From the cell containing the given text, extract its center point as [X, Y] coordinate. 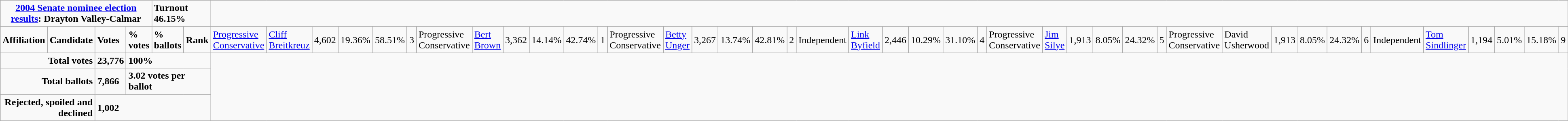
Turnout 46.15% [181, 14]
1 [603, 40]
4 [982, 40]
5 [1162, 40]
David Usherwood [1247, 40]
Rank [197, 40]
9 [1564, 40]
3,267 [705, 40]
Link Byfield [865, 40]
3,362 [516, 40]
2,446 [895, 40]
% votes [139, 40]
Tom Sindlinger [1445, 40]
Total ballots [48, 81]
42.74% [581, 40]
58.51% [390, 40]
Rejected, spoiled and declined [48, 107]
23,776 [111, 60]
% ballots [167, 40]
13.74% [735, 40]
4,602 [325, 40]
31.10% [960, 40]
100% [168, 60]
6 [1366, 40]
42.81% [770, 40]
7,866 [111, 81]
Jim Silye [1054, 40]
3 [412, 40]
5.01% [1509, 40]
Votes [111, 40]
15.18% [1542, 40]
Cliff Breitkreuz [289, 40]
Candidate [71, 40]
Betty Unger [678, 40]
10.29% [926, 40]
Bert Brown [487, 40]
3.02 votes per ballot [168, 81]
2004 Senate nominee election results: Drayton Valley-Calmar [76, 14]
2 [792, 40]
Total votes [48, 60]
1,002 [153, 107]
14.14% [547, 40]
19.36% [355, 40]
Affiliation [24, 40]
1,194 [1481, 40]
